Search for the cell housing the specified text and yield its [X, Y] center coordinate. 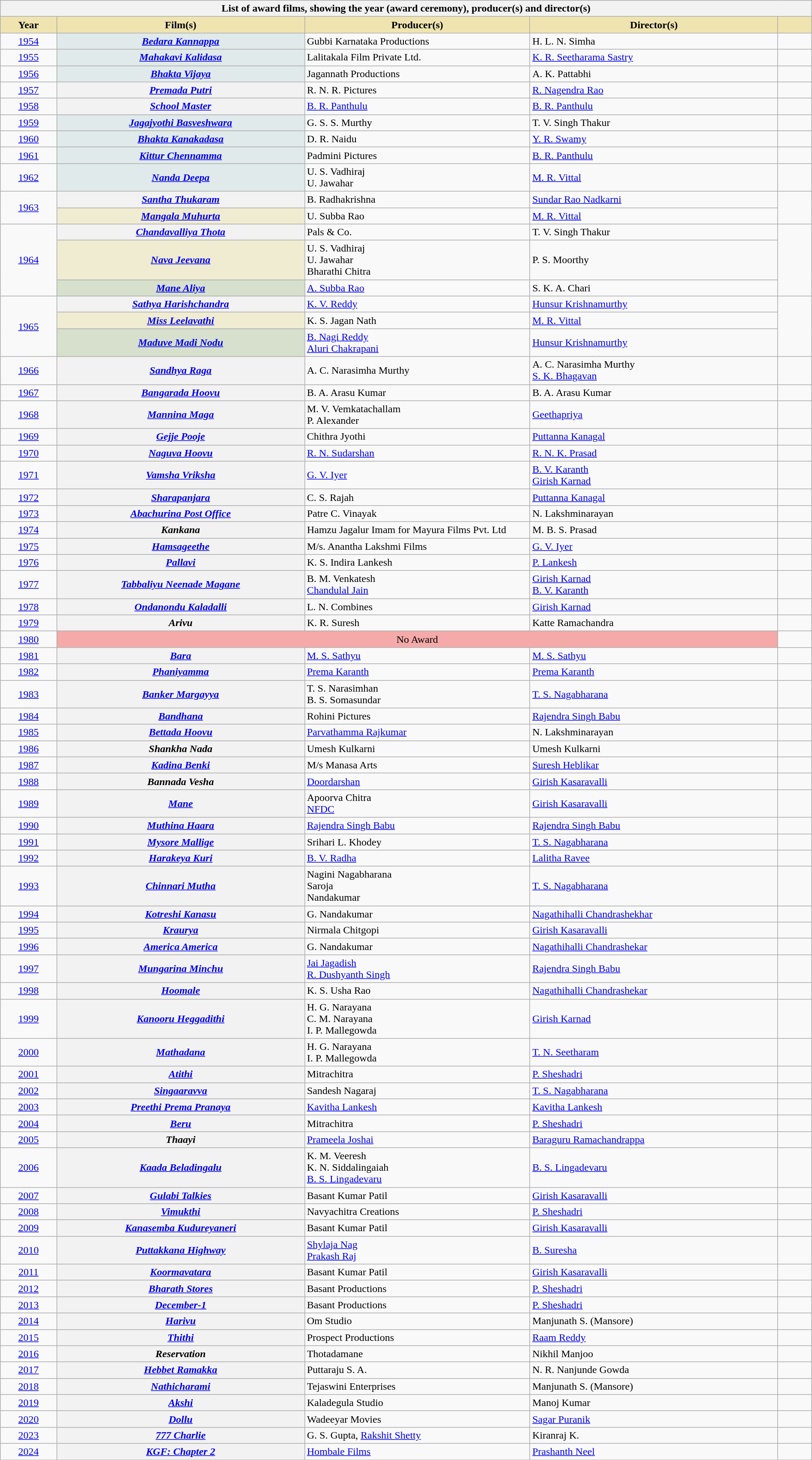
U. S. VadhirajU. Jawahar [417, 177]
America America [181, 947]
Bandhana [181, 716]
1978 [29, 607]
Hombale Films [417, 1451]
Preethi Prema Pranaya [181, 1107]
Kankana [181, 530]
1959 [29, 123]
Vimukthi [181, 1212]
R. Nagendra Rao [654, 90]
Tejaswini Enterprises [417, 1386]
KGF: Chapter 2 [181, 1451]
Puttakkana Highway [181, 1250]
Mahakavi Kalidasa [181, 57]
1969 [29, 437]
Pallavi [181, 563]
H. G. NarayanaC. M. NarayanaI. P. Mallegowda [417, 1019]
1981 [29, 656]
Srihari L. Khodey [417, 842]
Bannada Vesha [181, 781]
1964 [29, 260]
1975 [29, 546]
Hamzu Jagalur Imam for Mayura Films Pvt. Ltd [417, 530]
M/s. Anantha Lakshmi Films [417, 546]
Lalitha Ravee [654, 858]
K. S. Usha Rao [417, 991]
Producer(s) [417, 25]
U. S. VadhirajU. JawaharBharathi Chitra [417, 260]
List of award films, showing the year (award ceremony), producer(s) and director(s) [406, 9]
1966 [29, 370]
Dollu [181, 1419]
B. V. Karanth Girish Karnad [654, 475]
Suresh Heblikar [654, 765]
Kotreshi Kanasu [181, 914]
2024 [29, 1451]
Atithi [181, 1074]
1955 [29, 57]
H. L. N. Simha [654, 41]
Bettada Hoovu [181, 732]
Mysore Mallige [181, 842]
B. Nagi ReddyAluri Chakrapani [417, 343]
2011 [29, 1272]
1996 [29, 947]
Nagathihalli Chandrashekhar [654, 914]
A. K. Pattabhi [654, 74]
Chithra Jyothi [417, 437]
2001 [29, 1074]
Premada Putri [181, 90]
1974 [29, 530]
1956 [29, 74]
Geethapriya [654, 415]
Wadeeyar Movies [417, 1419]
Y. R. Swamy [654, 139]
Bhakta Kanakadasa [181, 139]
M. V. VemkatachallamP. Alexander [417, 415]
Chinnari Mutha [181, 886]
2013 [29, 1305]
Koormavatara [181, 1272]
Bharath Stores [181, 1289]
K. M. VeereshK. N. SiddalingaiahB. S. Lingadevaru [417, 1167]
2018 [29, 1386]
1995 [29, 930]
1989 [29, 803]
Kadina Benki [181, 765]
2007 [29, 1195]
Harakeya Kuri [181, 858]
Mangala Muhurta [181, 216]
1961 [29, 155]
1977 [29, 585]
G. S. S. Murthy [417, 123]
Chandavalliya Thota [181, 232]
Ondanondu Kaladalli [181, 607]
1992 [29, 858]
K. S. Jagan Nath [417, 321]
B. V. Radha [417, 858]
Sharapanjara [181, 497]
Prashanth Neel [654, 1451]
1986 [29, 749]
1999 [29, 1019]
1979 [29, 623]
P. S. Moorthy [654, 260]
Nathicharami [181, 1386]
2017 [29, 1370]
Prospect Productions [417, 1337]
Om Studio [417, 1321]
Jagajyothi Basveshwara [181, 123]
Padmini Pictures [417, 155]
Kaada Beladingalu [181, 1167]
1982 [29, 672]
1983 [29, 694]
Prameela Joshai [417, 1139]
K. V. Reddy [417, 304]
Thotadamane [417, 1354]
Mane [181, 803]
Kraurya [181, 930]
Pals & Co. [417, 232]
Navyachitra Creations [417, 1212]
Sagar Puranik [654, 1419]
Santha Thukaram [181, 199]
1987 [29, 765]
2010 [29, 1250]
B. Suresha [654, 1250]
Parvathamma Rajkumar [417, 732]
1980 [29, 639]
K. R. Suresh [417, 623]
2014 [29, 1321]
Sandesh Nagaraj [417, 1091]
Nava Jeevana [181, 260]
Gejje Pooje [181, 437]
Shylaja NagPrakash Raj [417, 1250]
H. G. NarayanaI. P. Mallegowda [417, 1052]
Girish KarnadB. V. Karanth [654, 585]
1993 [29, 886]
K. R. Seetharama Sastry [654, 57]
Muthina Haara [181, 825]
Bhakta Vijaya [181, 74]
Apoorva ChitraNFDC [417, 803]
Raam Reddy [654, 1337]
1967 [29, 393]
Hoomale [181, 991]
Director(s) [654, 25]
2015 [29, 1337]
Nagini NagabharanaSarojaNandakumar [417, 886]
Arivu [181, 623]
2003 [29, 1107]
Bara [181, 656]
Mannina Maga [181, 415]
A. Subba Rao [417, 288]
Nirmala Chitgopi [417, 930]
Puttaraju S. A. [417, 1370]
Gulabi Talkies [181, 1195]
Film(s) [181, 25]
Sandhya Raga [181, 370]
M. B. S. Prasad [654, 530]
1968 [29, 415]
Phaniyamma [181, 672]
B. M. VenkateshChandulal Jain [417, 585]
Maduve Madi Nodu [181, 343]
1963 [29, 207]
Nanda Deepa [181, 177]
2005 [29, 1139]
Tabbaliyu Neenade Magane [181, 585]
1962 [29, 177]
No Award [417, 639]
A. C. Narasimha MurthyS. K. Bhagavan [654, 370]
Year [29, 25]
1985 [29, 732]
Bedara Kannappa [181, 41]
777 Charlie [181, 1435]
U. Subba Rao [417, 216]
B. S. Lingadevaru [654, 1167]
Harivu [181, 1321]
1994 [29, 914]
R. N. Sudarshan [417, 453]
1957 [29, 90]
Kiranraj K. [654, 1435]
S. K. A. Chari [654, 288]
1972 [29, 497]
Bangarada Hoovu [181, 393]
B. Radhakrishna [417, 199]
Baraguru Ramachandrappa [654, 1139]
2019 [29, 1403]
Sundar Rao Nadkarni [654, 199]
N. R. Nanjunde Gowda [654, 1370]
Singaaravva [181, 1091]
2023 [29, 1435]
Rohini Pictures [417, 716]
1997 [29, 968]
Hamsageethe [181, 546]
1973 [29, 513]
Banker Margayya [181, 694]
T. S. NarasimhanB. S. Somasundar [417, 694]
R. N. R. Pictures [417, 90]
1958 [29, 106]
Mungarina Minchu [181, 968]
2020 [29, 1419]
T. N. Seetharam [654, 1052]
G. S. Gupta, Rakshit Shetty [417, 1435]
2009 [29, 1228]
M/s Manasa Arts [417, 765]
1976 [29, 563]
R. N. K. Prasad [654, 453]
D. R. Naidu [417, 139]
K. S. Indira Lankesh [417, 563]
2008 [29, 1212]
Vamsha Vriksha [181, 475]
A. C. Narasimha Murthy [417, 370]
1991 [29, 842]
1988 [29, 781]
Abachurina Post Office [181, 513]
Manoj Kumar [654, 1403]
Shankha Nada [181, 749]
Nikhil Manjoo [654, 1354]
Mane Aliya [181, 288]
School Master [181, 106]
Jagannath Productions [417, 74]
Patre C. Vinayak [417, 513]
Katte Ramachandra [654, 623]
Jai Jagadish R. Dushyanth Singh [417, 968]
Thithi [181, 1337]
Kittur Chennamma [181, 155]
Mathadana [181, 1052]
Kaladegula Studio [417, 1403]
1960 [29, 139]
Gubbi Karnataka Productions [417, 41]
Miss Leelavathi [181, 321]
2002 [29, 1091]
Lalitakala Film Private Ltd. [417, 57]
2004 [29, 1123]
1954 [29, 41]
C. S. Rajah [417, 497]
Thaayi [181, 1139]
December-1 [181, 1305]
Beru [181, 1123]
2000 [29, 1052]
2016 [29, 1354]
2006 [29, 1167]
Akshi [181, 1403]
1965 [29, 327]
Naguva Hoovu [181, 453]
1990 [29, 825]
Sathya Harishchandra [181, 304]
1984 [29, 716]
1998 [29, 991]
1970 [29, 453]
Kanooru Heggadithi [181, 1019]
P. Lankesh [654, 563]
1971 [29, 475]
2012 [29, 1289]
Hebbet Ramakka [181, 1370]
L. N. Combines [417, 607]
Kanasemba Kudureyaneri [181, 1228]
Reservation [181, 1354]
Doordarshan [417, 781]
